Locate the cell with the specified text and output its [X, Y] center coordinate. 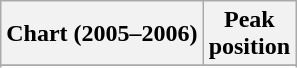
Chart (2005–2006) [102, 34]
Peakposition [249, 34]
